Provide the (x, y) coordinate of the cell's center where the given text is located.  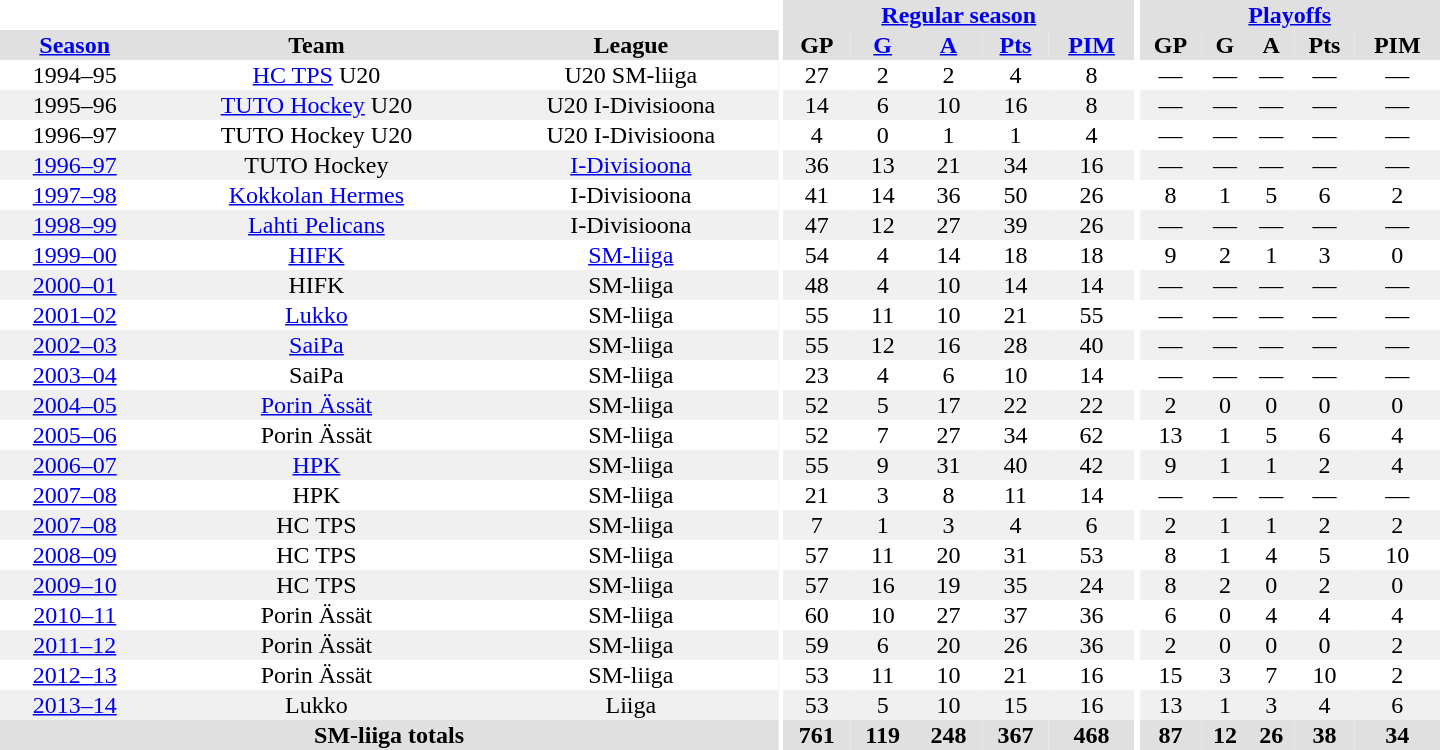
2008–09 (74, 555)
2011–12 (74, 645)
2006–07 (74, 465)
62 (1092, 435)
60 (816, 615)
17 (948, 405)
1997–98 (74, 195)
59 (816, 645)
Lahti Pelicans (316, 225)
48 (816, 285)
35 (1016, 585)
2004–05 (74, 405)
41 (816, 195)
Regular season (958, 15)
248 (948, 735)
47 (816, 225)
2003–04 (74, 375)
39 (1016, 225)
1999–00 (74, 255)
2010–11 (74, 615)
19 (948, 585)
League (630, 45)
U20 SM-liiga (630, 75)
2009–10 (74, 585)
Team (316, 45)
HC TPS U20 (316, 75)
Kokkolan Hermes (316, 195)
24 (1092, 585)
Liiga (630, 705)
1994–95 (74, 75)
28 (1016, 345)
761 (816, 735)
367 (1016, 735)
1995–96 (74, 105)
2012–13 (74, 675)
Season (74, 45)
SM-liiga totals (389, 735)
2005–06 (74, 435)
2000–01 (74, 285)
50 (1016, 195)
42 (1092, 465)
23 (816, 375)
2001–02 (74, 315)
54 (816, 255)
119 (882, 735)
38 (1324, 735)
TUTO Hockey (316, 165)
87 (1170, 735)
Playoffs (1290, 15)
37 (1016, 615)
2002–03 (74, 345)
2013–14 (74, 705)
468 (1092, 735)
1998–99 (74, 225)
